Provide the (x, y) coordinate of the cell's center where the given text is located.  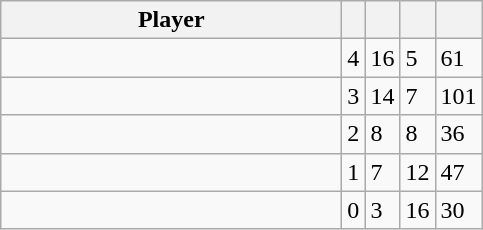
61 (458, 58)
Player (172, 20)
12 (418, 172)
30 (458, 210)
36 (458, 134)
0 (354, 210)
2 (354, 134)
5 (418, 58)
47 (458, 172)
4 (354, 58)
14 (382, 96)
1 (354, 172)
101 (458, 96)
